Determine the (x, y) coordinate at the center of the cell enclosing the given text.  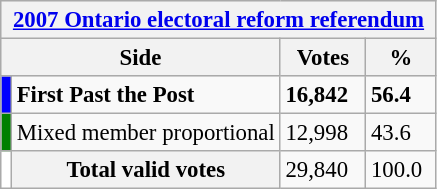
43.6 (402, 133)
12,998 (323, 133)
56.4 (402, 95)
100.0 (402, 170)
Total valid votes (146, 170)
29,840 (323, 170)
% (402, 58)
2007 Ontario electoral reform referendum (219, 20)
Mixed member proportional (146, 133)
Votes (323, 58)
Side (140, 58)
16,842 (323, 95)
First Past the Post (146, 95)
